Detect which cell encompasses the target text, then output its [x, y] center coordinate. 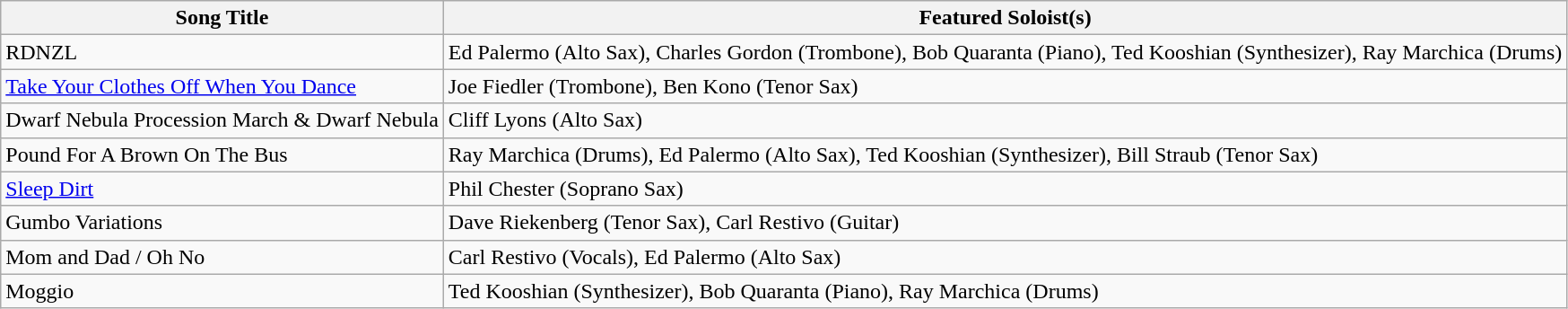
Joe Fiedler (Trombone), Ben Kono (Tenor Sax) [1005, 86]
Cliff Lyons (Alto Sax) [1005, 120]
Take Your Clothes Off When You Dance [222, 86]
Gumbo Variations [222, 223]
Ted Kooshian (Synthesizer), Bob Quaranta (Piano), Ray Marchica (Drums) [1005, 291]
Pound For A Brown On The Bus [222, 154]
Mom and Dad / Oh No [222, 257]
RDNZL [222, 52]
Moggio [222, 291]
Dwarf Nebula Procession March & Dwarf Nebula [222, 120]
Dave Riekenberg (Tenor Sax), Carl Restivo (Guitar) [1005, 223]
Ray Marchica (Drums), Ed Palermo (Alto Sax), Ted Kooshian (Synthesizer), Bill Straub (Tenor Sax) [1005, 154]
Phil Chester (Soprano Sax) [1005, 189]
Featured Soloist(s) [1005, 18]
Ed Palermo (Alto Sax), Charles Gordon (Trombone), Bob Quaranta (Piano), Ted Kooshian (Synthesizer), Ray Marchica (Drums) [1005, 52]
Song Title [222, 18]
Carl Restivo (Vocals), Ed Palermo (Alto Sax) [1005, 257]
Sleep Dirt [222, 189]
